Locate the cell with the specified text and output its [x, y] center coordinate. 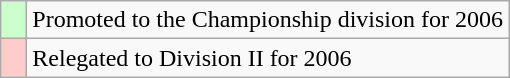
Relegated to Division II for 2006 [268, 58]
Promoted to the Championship division for 2006 [268, 20]
